Provide the (X, Y) coordinate of the cell's center where the given text is located.  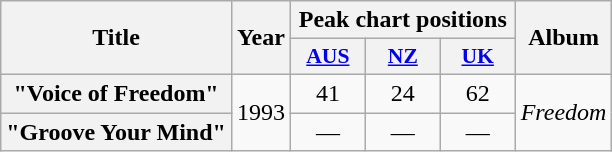
62 (478, 93)
1993 (260, 112)
Freedom (564, 112)
NZ (402, 57)
41 (328, 93)
24 (402, 93)
Album (564, 38)
Peak chart positions (402, 20)
UK (478, 57)
AUS (328, 57)
Title (116, 38)
Year (260, 38)
"Voice of Freedom" (116, 93)
"Groove Your Mind" (116, 131)
